Locate the cell with the specified text and output its [X, Y] center coordinate. 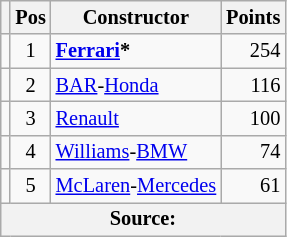
74 [253, 152]
Renault [136, 118]
3 [30, 118]
1 [30, 51]
Points [253, 17]
BAR-Honda [136, 85]
254 [253, 51]
Williams-BMW [136, 152]
2 [30, 85]
61 [253, 186]
Pos [30, 17]
Source: [143, 219]
Constructor [136, 17]
100 [253, 118]
4 [30, 152]
5 [30, 186]
116 [253, 85]
McLaren-Mercedes [136, 186]
Ferrari* [136, 51]
